Locate the cell with the specified text and output its [X, Y] center coordinate. 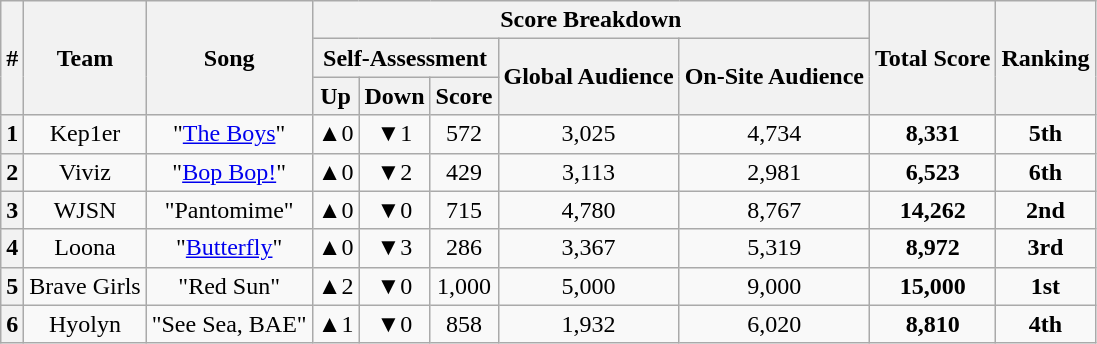
Hyolyn [85, 324]
Ranking [1046, 58]
4,734 [774, 134]
286 [464, 248]
15,000 [933, 286]
▼2 [394, 172]
1 [12, 134]
On-Site Audience [774, 77]
Self-Assessment [405, 58]
5,319 [774, 248]
1,000 [464, 286]
5 [12, 286]
▼3 [394, 248]
6 [12, 324]
Kep1er [85, 134]
"Bop Bop!" [229, 172]
"The Boys" [229, 134]
Up [336, 96]
858 [464, 324]
5th [1046, 134]
▼1 [394, 134]
4 [12, 248]
8,972 [933, 248]
1,932 [588, 324]
"Pantomime" [229, 210]
Down [394, 96]
# [12, 58]
"Butterfly" [229, 248]
3 [12, 210]
6th [1046, 172]
5,000 [588, 286]
14,262 [933, 210]
9,000 [774, 286]
2,981 [774, 172]
Score Breakdown [590, 20]
WJSN [85, 210]
3,025 [588, 134]
3,113 [588, 172]
Viviz [85, 172]
Song [229, 58]
"See Sea, BAE" [229, 324]
6,523 [933, 172]
Loona [85, 248]
Score [464, 96]
2 [12, 172]
Brave Girls [85, 286]
"Red Sun" [229, 286]
Total Score [933, 58]
▲2 [336, 286]
4th [1046, 324]
2nd [1046, 210]
3,367 [588, 248]
572 [464, 134]
6,020 [774, 324]
8,810 [933, 324]
Global Audience [588, 77]
715 [464, 210]
Team [85, 58]
▲1 [336, 324]
429 [464, 172]
8,331 [933, 134]
1st [1046, 286]
8,767 [774, 210]
4,780 [588, 210]
3rd [1046, 248]
